Return (X, Y) of the center of cell containing provided text 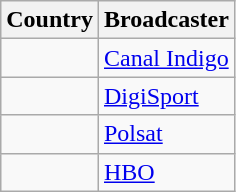
Canal Indigo (166, 58)
HBO (166, 172)
DigiSport (166, 96)
Polsat (166, 134)
Country (50, 20)
Broadcaster (166, 20)
